Scan for the cell matching the given text and deliver its [X, Y] coordinate at center. 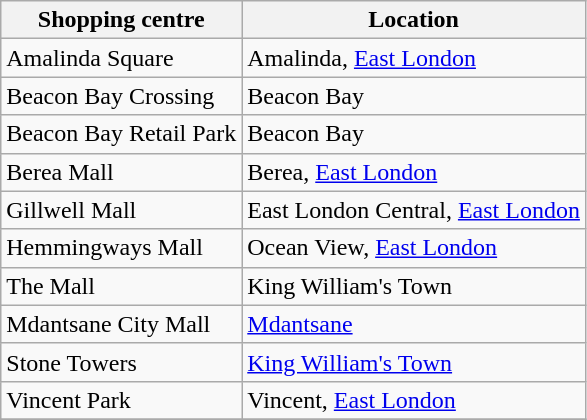
Mdantsane [414, 324]
Hemmingways Mall [122, 248]
Location [414, 20]
Vincent Park [122, 400]
Ocean View, East London [414, 248]
Beacon Bay Crossing [122, 96]
Amalinda Square [122, 58]
Amalinda, East London [414, 58]
Shopping centre [122, 20]
Berea, East London [414, 172]
East London Central, East London [414, 210]
Stone Towers [122, 362]
Mdantsane City Mall [122, 324]
Berea Mall [122, 172]
Vincent, East London [414, 400]
Beacon Bay Retail Park [122, 134]
Gillwell Mall [122, 210]
The Mall [122, 286]
